Output the [x, y] coordinate of the center of the cell containing the given text.  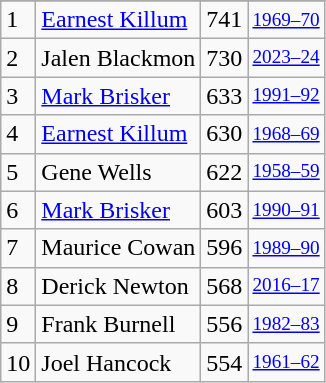
Jalen Blackmon [118, 58]
Gene Wells [118, 172]
596 [224, 248]
554 [224, 362]
5 [18, 172]
10 [18, 362]
603 [224, 210]
568 [224, 286]
4 [18, 134]
6 [18, 210]
730 [224, 58]
2016–17 [286, 286]
Derick Newton [118, 286]
1968–69 [286, 134]
7 [18, 248]
741 [224, 20]
2023–24 [286, 58]
556 [224, 324]
2 [18, 58]
9 [18, 324]
1 [18, 20]
Joel Hancock [118, 362]
1991–92 [286, 96]
8 [18, 286]
1958–59 [286, 172]
1961–62 [286, 362]
Maurice Cowan [118, 248]
630 [224, 134]
633 [224, 96]
3 [18, 96]
1990–91 [286, 210]
1989–90 [286, 248]
1982–83 [286, 324]
622 [224, 172]
Frank Burnell [118, 324]
1969–70 [286, 20]
